Provide the [X, Y] coordinate of the cell's center where the given text is located.  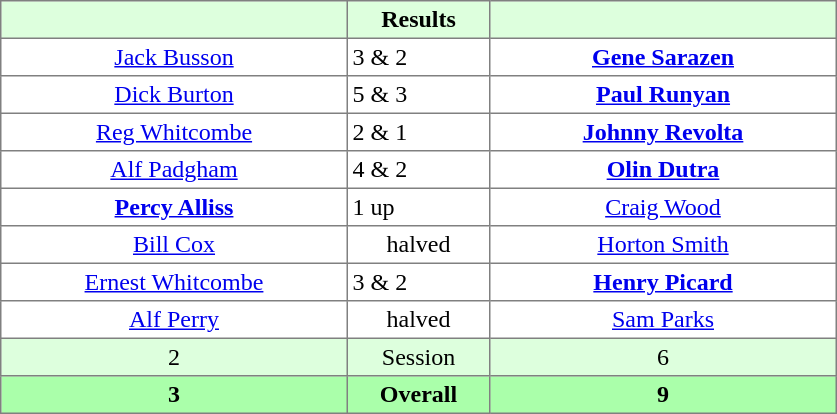
Ernest Whitcombe [174, 282]
9 [663, 395]
3 [174, 395]
Session [418, 357]
Overall [418, 395]
Henry Picard [663, 282]
Dick Burton [174, 95]
Reg Whitcombe [174, 132]
Percy Alliss [174, 207]
1 up [418, 207]
Bill Cox [174, 245]
Alf Padgham [174, 170]
Alf Perry [174, 320]
Horton Smith [663, 245]
Craig Wood [663, 207]
2 [174, 357]
Results [418, 20]
4 & 2 [418, 170]
Jack Busson [174, 57]
Olin Dutra [663, 170]
Sam Parks [663, 320]
6 [663, 357]
5 & 3 [418, 95]
2 & 1 [418, 132]
Gene Sarazen [663, 57]
Paul Runyan [663, 95]
Johnny Revolta [663, 132]
